Return (x, y) of the center of cell containing provided text 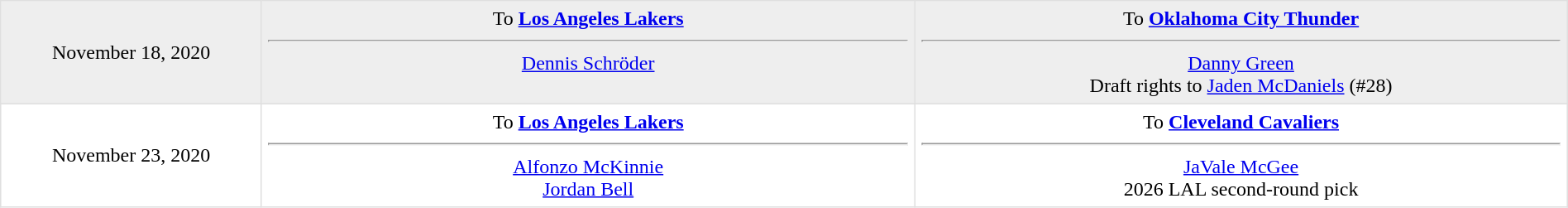
November 23, 2020 (131, 155)
To Los Angeles LakersDennis Schröder (587, 52)
To Cleveland CavaliersJaVale McGee2026 LAL second-round pick (1241, 155)
To Los Angeles LakersAlfonzo McKinnieJordan Bell (587, 155)
November 18, 2020 (131, 52)
To Oklahoma City ThunderDanny GreenDraft rights to Jaden McDaniels (#28) (1241, 52)
